Locate the cell with the specified text and output its [X, Y] center coordinate. 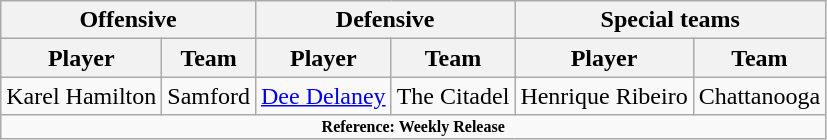
Karel Hamilton [82, 96]
Samford [209, 96]
Henrique Ribeiro [604, 96]
The Citadel [453, 96]
Reference: Weekly Release [414, 127]
Defensive [384, 20]
Dee Delaney [323, 96]
Special teams [670, 20]
Offensive [128, 20]
Chattanooga [759, 96]
